From the cell containing the given text, extract its center point as (x, y) coordinate. 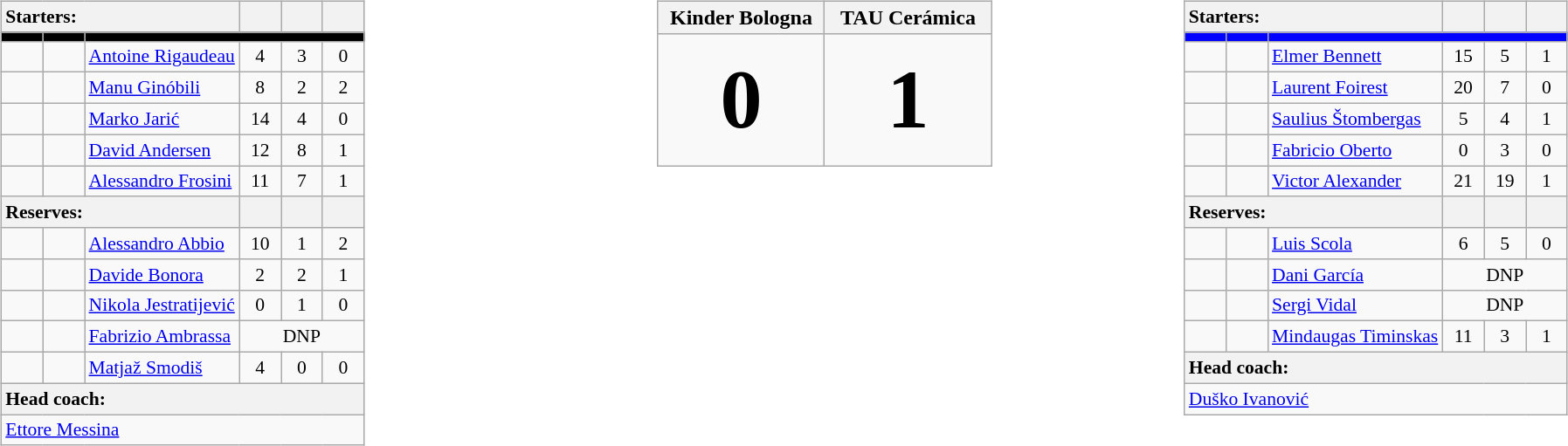
David Andersen (161, 150)
Victor Alexander (1355, 182)
Ettore Messina (183, 429)
Laurent Foirest (1355, 88)
10 (260, 244)
Marko Jarić (161, 119)
Kinder Bologna (741, 17)
Matjaž Smodiš (161, 367)
Manu Ginóbili (161, 88)
14 (260, 119)
19 (1505, 182)
Saulius Štombergas (1355, 119)
20 (1463, 88)
Sergi Vidal (1355, 305)
15 (1463, 57)
12 (260, 150)
Dani García (1355, 274)
Nikola Jestratijević (161, 305)
21 (1463, 182)
Luis Scola (1355, 244)
TAU Cerámica (908, 17)
6 (1463, 244)
Duško Ivanović (1376, 399)
Alessandro Abbio (161, 244)
Alessandro Frosini (161, 182)
Fabrizio Ambrassa (161, 337)
Antoine Rigaudeau (161, 57)
Elmer Bennett (1355, 57)
Mindaugas Timinskas (1355, 337)
Fabricio Oberto (1355, 150)
Davide Bonora (161, 274)
